From the cell containing the given text, extract its center point as [X, Y] coordinate. 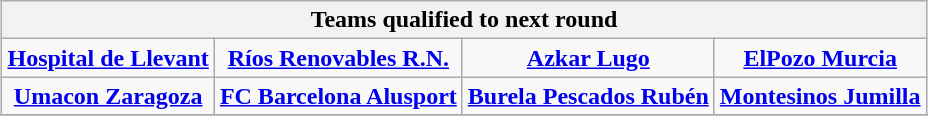
Umacon Zaragoza [108, 96]
FC Barcelona Alusport [338, 96]
Azkar Lugo [588, 58]
Teams qualified to next round [464, 20]
Hospital de Llevant [108, 58]
Burela Pescados Rubén [588, 96]
ElPozo Murcia [820, 58]
Ríos Renovables R.N. [338, 58]
Montesinos Jumilla [820, 96]
